Search for the cell housing the specified text and yield its [x, y] center coordinate. 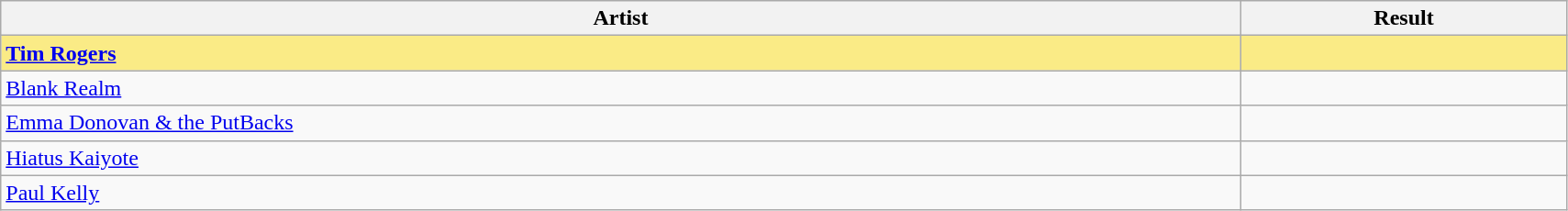
Hiatus Kaiyote [620, 158]
Paul Kelly [620, 193]
Blank Realm [620, 88]
Tim Rogers [620, 53]
Emma Donovan & the PutBacks [620, 123]
Artist [620, 18]
Result [1404, 18]
